Identify which cell holds the provided text, then report its (x, y) central coordinate. 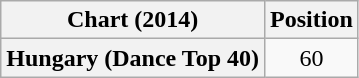
60 (312, 58)
Position (312, 20)
Hungary (Dance Top 40) (133, 58)
Chart (2014) (133, 20)
